Identify which cell holds the provided text, then report its (x, y) central coordinate. 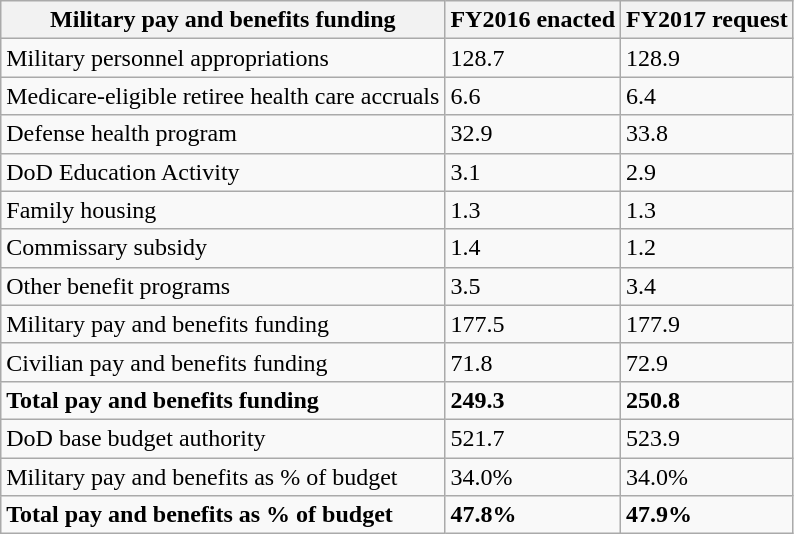
177.5 (533, 324)
3.4 (708, 286)
Total pay and benefits funding (223, 400)
2.9 (708, 172)
250.8 (708, 400)
Military personnel appropriations (223, 58)
DoD Education Activity (223, 172)
1.2 (708, 248)
Military pay and benefits as % of budget (223, 477)
47.8% (533, 515)
523.9 (708, 438)
Civilian pay and benefits funding (223, 362)
Total pay and benefits as % of budget (223, 515)
Commissary subsidy (223, 248)
6.4 (708, 96)
Defense health program (223, 134)
128.9 (708, 58)
Family housing (223, 210)
249.3 (533, 400)
33.8 (708, 134)
72.9 (708, 362)
71.8 (533, 362)
1.4 (533, 248)
6.6 (533, 96)
521.7 (533, 438)
32.9 (533, 134)
FY2017 request (708, 20)
FY2016 enacted (533, 20)
Other benefit programs (223, 286)
DoD base budget authority (223, 438)
3.5 (533, 286)
47.9% (708, 515)
Medicare-eligible retiree health care accruals (223, 96)
128.7 (533, 58)
3.1 (533, 172)
177.9 (708, 324)
